Extract the (x, y) coordinate from the center of the cell holding the provided text.  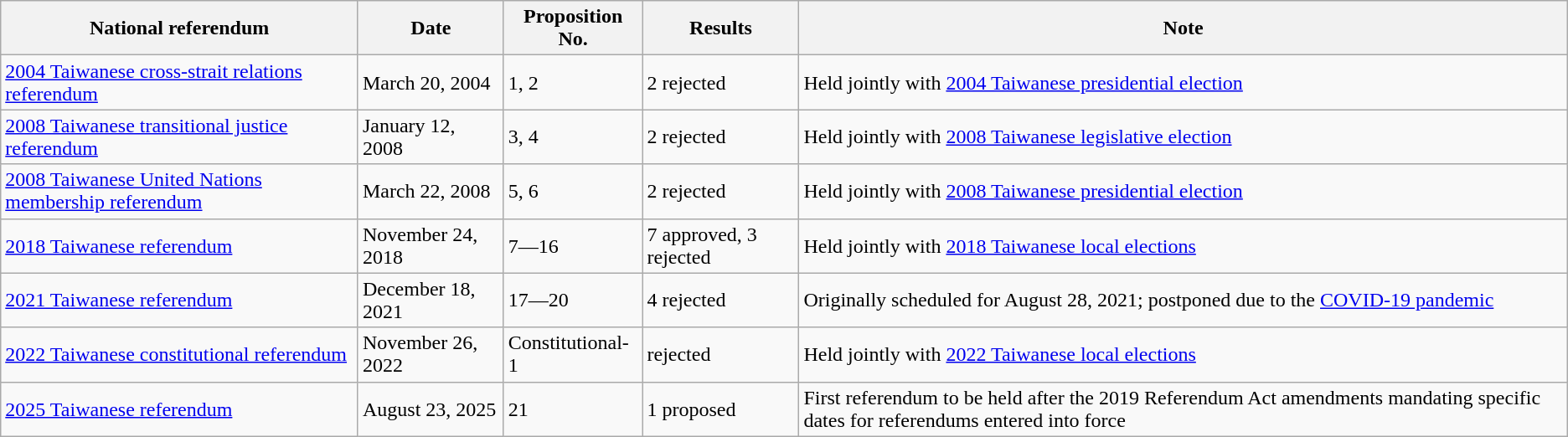
2004 Taiwanese cross-strait relations referendum (179, 82)
December 18, 2021 (431, 300)
Originally scheduled for August 28, 2021; postponed due to the COVID-19 pandemic (1183, 300)
Note (1183, 28)
2022 Taiwanese constitutional referendum (179, 355)
January 12, 2008 (431, 137)
1, 2 (573, 82)
August 23, 2025 (431, 409)
1 proposed (720, 409)
Held jointly with 2018 Taiwanese local elections (1183, 246)
5, 6 (573, 191)
Results (720, 28)
7—16 (573, 246)
National referendum (179, 28)
Constitutional-1 (573, 355)
March 22, 2008 (431, 191)
3, 4 (573, 137)
7 approved, 3 rejected (720, 246)
17—20 (573, 300)
Proposition No. (573, 28)
4 rejected (720, 300)
21 (573, 409)
2018 Taiwanese referendum (179, 246)
Held jointly with 2022 Taiwanese local elections (1183, 355)
First referendum to be held after the 2019 Referendum Act amendments mandating specific dates for referendums entered into force (1183, 409)
2025 Taiwanese referendum (179, 409)
Date (431, 28)
November 24, 2018 (431, 246)
Held jointly with 2008 Taiwanese legislative election (1183, 137)
2008 Taiwanese United Nations membership referendum (179, 191)
Held jointly with 2004 Taiwanese presidential election (1183, 82)
March 20, 2004 (431, 82)
rejected (720, 355)
2008 Taiwanese transitional justice referendum (179, 137)
2021 Taiwanese referendum (179, 300)
Held jointly with 2008 Taiwanese presidential election (1183, 191)
November 26, 2022 (431, 355)
